Return the (x, y) coordinate for the center point of the cell that contains the specified text.  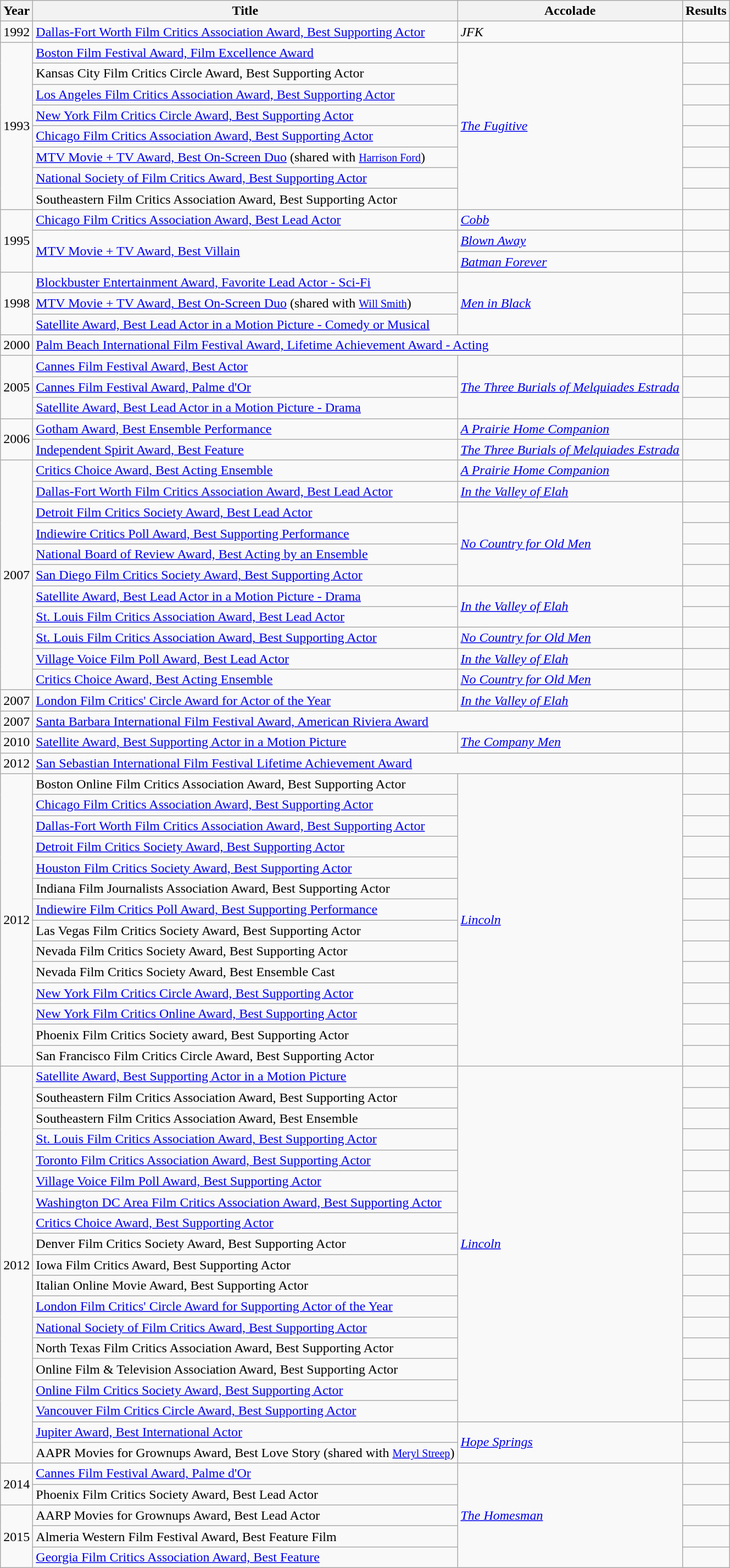
Boston Film Festival Award, Film Excellence Award (245, 53)
Dallas-Fort Worth Film Critics Association Award, Best Lead Actor (245, 491)
Indiewire Film Critics Poll Award, Best Supporting Performance (245, 909)
Boston Online Film Critics Association Award, Best Supporting Actor (245, 784)
Santa Barbara International Film Festival Award, American Riviera Award (358, 721)
Gotham Award, Best Ensemble Performance (245, 429)
Year (16, 11)
Title (245, 11)
2015 (16, 1536)
Nevada Film Critics Society Award, Best Ensemble Cast (245, 972)
1993 (16, 126)
Blown Away (570, 240)
Cannes Film Festival Award, Best Actor (245, 366)
London Film Critics' Circle Award for Actor of the Year (245, 701)
The Homesman (570, 1515)
Southeastern Film Critics Association Award, Best Ensemble (245, 1118)
Georgia Film Critics Association Award, Best Feature (245, 1557)
National Board of Review Award, Best Acting by an Ensemble (245, 554)
New York Film Critics Online Award, Best Supporting Actor (245, 1014)
St. Louis Film Critics Association Award, Best Lead Actor (245, 617)
Denver Film Critics Society Award, Best Supporting Actor (245, 1244)
Houston Film Critics Society Award, Best Supporting Actor (245, 867)
Men in Black (570, 304)
MTV Movie + TV Award, Best On-Screen Duo (shared with Will Smith) (245, 304)
San Francisco Film Critics Circle Award, Best Supporting Actor (245, 1056)
Las Vegas Film Critics Society Award, Best Supporting Actor (245, 931)
1995 (16, 240)
1992 (16, 32)
2000 (16, 345)
AARP Movies for Grownups Award, Best Lead Actor (245, 1515)
Jupiter Award, Best International Actor (245, 1432)
Palm Beach International Film Festival Award, Lifetime Achievement Award - Acting (358, 345)
Iowa Film Critics Award, Best Supporting Actor (245, 1264)
Village Voice Film Poll Award, Best Lead Actor (245, 659)
Indiana Film Journalists Association Award, Best Supporting Actor (245, 888)
2006 (16, 439)
Vancouver Film Critics Circle Award, Best Supporting Actor (245, 1411)
Italian Online Movie Award, Best Supporting Actor (245, 1286)
Nevada Film Critics Society Award, Best Supporting Actor (245, 951)
Online Film & Television Association Award, Best Supporting Actor (245, 1369)
San Sebastian International Film Festival Lifetime Achievement Award (358, 763)
Accolade (570, 11)
San Diego Film Critics Society Award, Best Supporting Actor (245, 575)
2005 (16, 387)
Los Angeles Film Critics Association Award, Best Supporting Actor (245, 94)
North Texas Film Critics Association Award, Best Supporting Actor (245, 1348)
Village Voice Film Poll Award, Best Supporting Actor (245, 1181)
Batman Forever (570, 262)
Almeria Western Film Festival Award, Best Feature Film (245, 1536)
2014 (16, 1484)
Critics Choice Award, Best Supporting Actor (245, 1223)
Washington DC Area Film Critics Association Award, Best Supporting Actor (245, 1202)
Results (706, 11)
MTV Movie + TV Award, Best On-Screen Duo (shared with Harrison Ford) (245, 157)
Hope Springs (570, 1442)
Indiewire Critics Poll Award, Best Supporting Performance (245, 533)
Independent Spirit Award, Best Feature (245, 450)
1998 (16, 304)
2010 (16, 742)
MTV Movie + TV Award, Best Villain (245, 251)
JFK (570, 32)
AAPR Movies for Grownups Award, Best Love Story (shared with Meryl Streep) (245, 1453)
Kansas City Film Critics Circle Award, Best Supporting Actor (245, 74)
Phoenix Film Critics Society Award, Best Lead Actor (245, 1494)
Online Film Critics Society Award, Best Supporting Actor (245, 1390)
Phoenix Film Critics Society award, Best Supporting Actor (245, 1035)
Chicago Film Critics Association Award, Best Lead Actor (245, 220)
Detroit Film Critics Society Award, Best Lead Actor (245, 512)
Cobb (570, 220)
London Film Critics' Circle Award for Supporting Actor of the Year (245, 1307)
The Company Men (570, 742)
Blockbuster Entertainment Award, Favorite Lead Actor - Sci-Fi (245, 283)
Detroit Film Critics Society Award, Best Supporting Actor (245, 847)
Satellite Award, Best Lead Actor in a Motion Picture - Comedy or Musical (245, 324)
The Fugitive (570, 126)
Toronto Film Critics Association Award, Best Supporting Actor (245, 1160)
